Capture the cell that displays the provided text and extract its (x, y) central coordinate. 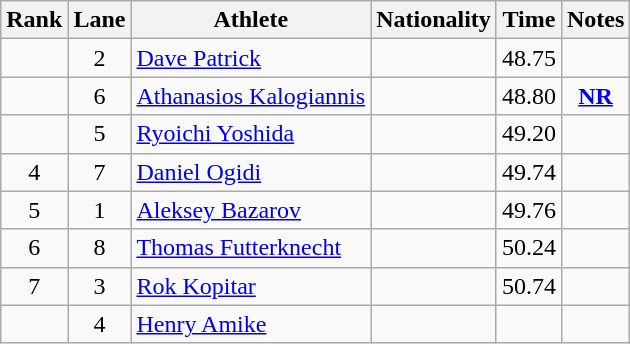
Time (528, 20)
Ryoichi Yoshida (251, 134)
Rok Kopitar (251, 286)
50.24 (528, 248)
Rank (34, 20)
Thomas Futterknecht (251, 248)
Henry Amike (251, 324)
Athlete (251, 20)
Daniel Ogidi (251, 172)
49.74 (528, 172)
48.75 (528, 58)
Aleksey Bazarov (251, 210)
2 (100, 58)
1 (100, 210)
Athanasios Kalogiannis (251, 96)
Lane (100, 20)
Nationality (434, 20)
Dave Patrick (251, 58)
49.20 (528, 134)
48.80 (528, 96)
Notes (595, 20)
NR (595, 96)
8 (100, 248)
49.76 (528, 210)
3 (100, 286)
50.74 (528, 286)
